For the text-containing cell, return its midpoint in [x, y] coordinate format. 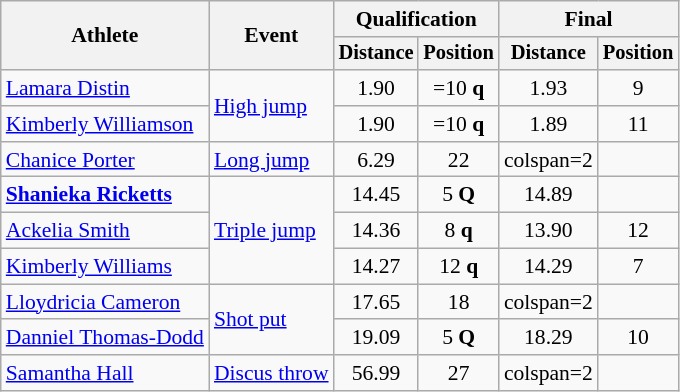
10 [638, 338]
1.93 [548, 88]
19.09 [376, 338]
14.27 [376, 267]
Shot put [272, 320]
12 q [458, 267]
Shanieka Ricketts [105, 195]
Lloydricia Cameron [105, 302]
7 [638, 267]
12 [638, 231]
11 [638, 124]
Ackelia Smith [105, 231]
Event [272, 36]
27 [458, 373]
Triple jump [272, 230]
Samantha Hall [105, 373]
Danniel Thomas-Dodd [105, 338]
Chanice Porter [105, 160]
6.29 [376, 160]
Kimberly Williamson [105, 124]
14.45 [376, 195]
High jump [272, 106]
Final [588, 19]
9 [638, 88]
18.29 [548, 338]
Kimberly Williams [105, 267]
13.90 [548, 231]
18 [458, 302]
14.29 [548, 267]
Athlete [105, 36]
14.89 [548, 195]
14.36 [376, 231]
56.99 [376, 373]
1.89 [548, 124]
Qualification [416, 19]
8 q [458, 231]
Long jump [272, 160]
Discus throw [272, 373]
22 [458, 160]
17.65 [376, 302]
Lamara Distin [105, 88]
